Capture the cell that displays the provided text and extract its [X, Y] central coordinate. 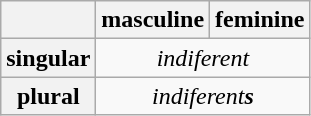
indiferents [203, 96]
indiferent [203, 58]
singular [48, 58]
plural [48, 96]
feminine [260, 20]
masculine [153, 20]
